From the cell containing the given text, extract its center point as (X, Y) coordinate. 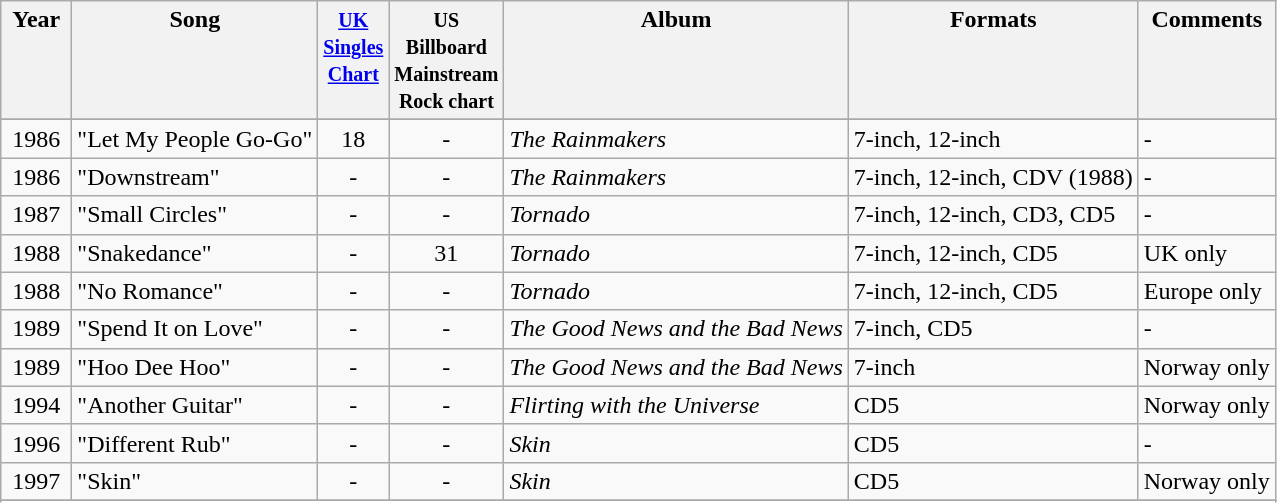
UK Singles Chart (354, 60)
"Spend It on Love" (195, 329)
"No Romance" (195, 291)
Europe only (1206, 291)
US Billboard Mainstream Rock chart (446, 60)
Song (195, 60)
1987 (36, 215)
18 (354, 139)
"Hoo Dee Hoo" (195, 367)
"Small Circles" (195, 215)
Formats (993, 60)
"Snakedance" (195, 253)
1996 (36, 443)
"Let My People Go-Go" (195, 139)
1994 (36, 405)
"Different Rub" (195, 443)
7-inch, 12-inch (993, 139)
7-inch (993, 367)
"Downstream" (195, 177)
"Skin" (195, 481)
1997 (36, 481)
Year (36, 60)
UK only (1206, 253)
7-inch, 12-inch, CDV (1988) (993, 177)
Flirting with the Universe (676, 405)
Album (676, 60)
"Another Guitar" (195, 405)
7-inch, 12-inch, CD3, CD5 (993, 215)
7-inch, CD5 (993, 329)
Comments (1206, 60)
31 (446, 253)
